Detect which cell encompasses the target text, then output its (x, y) center coordinate. 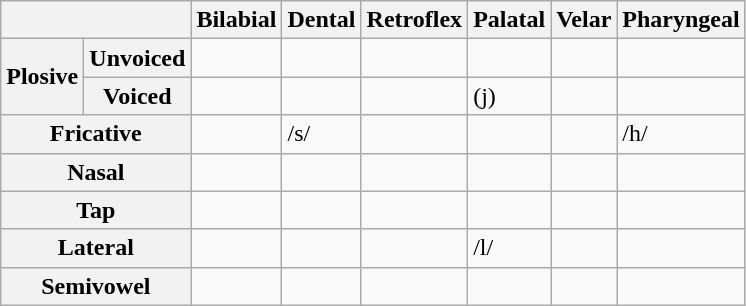
Fricative (96, 134)
Nasal (96, 172)
Bilabial (236, 20)
Velar (584, 20)
(j) (510, 96)
Dental (322, 20)
Semivowel (96, 286)
Unvoiced (138, 58)
/s/ (322, 134)
Palatal (510, 20)
Retroflex (414, 20)
Lateral (96, 248)
Voiced (138, 96)
Plosive (42, 77)
/l/ (510, 248)
/h/ (681, 134)
Tap (96, 210)
Pharyngeal (681, 20)
